For the text-containing cell, return its midpoint in [x, y] coordinate format. 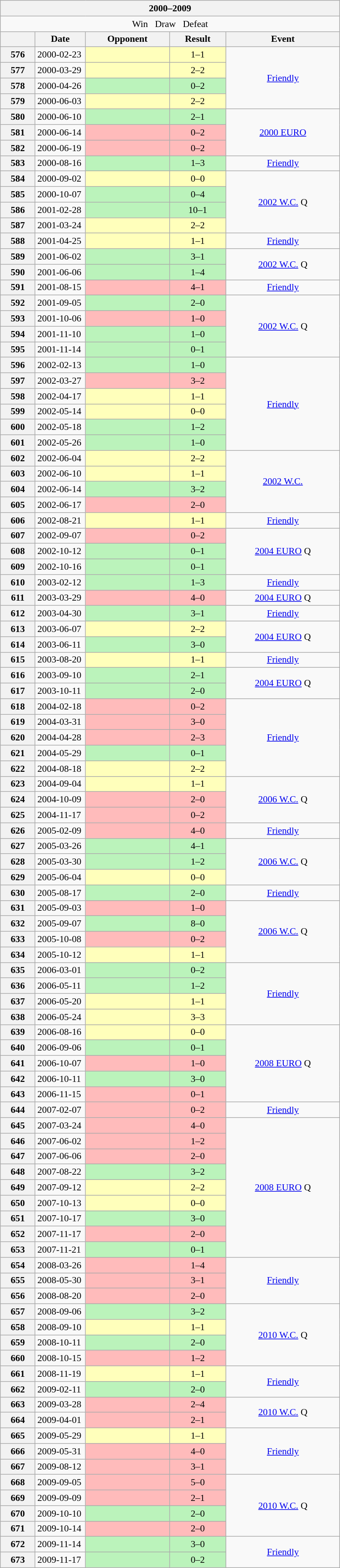
603 [18, 474]
2009-03-28 [60, 1405]
611 [18, 598]
2005-02-09 [60, 831]
2001-02-28 [60, 210]
2002-10-16 [60, 567]
656 [18, 1296]
2009-02-11 [60, 1389]
583 [18, 163]
672 [18, 1544]
2000-06-10 [60, 117]
638 [18, 1017]
2005-03-30 [60, 862]
653 [18, 1250]
2001-06-02 [60, 257]
8–0 [198, 924]
584 [18, 179]
599 [18, 412]
600 [18, 427]
2002-05-14 [60, 412]
664 [18, 1420]
2002-04-17 [60, 396]
588 [18, 241]
2002-02-13 [60, 365]
2002 W.C. [282, 481]
2009-10-14 [60, 1529]
2009-08-12 [60, 1467]
2005-08-17 [60, 893]
2003-06-11 [60, 645]
2001-06-06 [60, 272]
2007-08-22 [60, 1172]
Win Draw Defeat [170, 24]
2–4 [198, 1405]
2001-11-10 [60, 334]
595 [18, 350]
Event [282, 39]
2003-02-12 [60, 582]
2007-11-17 [60, 1234]
2002-06-04 [60, 458]
2000 EURO [282, 132]
667 [18, 1467]
2001-08-15 [60, 287]
2009-11-14 [60, 1544]
665 [18, 1436]
590 [18, 272]
663 [18, 1405]
2000-06-14 [60, 132]
659 [18, 1343]
647 [18, 1156]
2000–2009 [170, 8]
2008-09-06 [60, 1312]
635 [18, 970]
2000-09-02 [60, 179]
636 [18, 986]
646 [18, 1141]
594 [18, 334]
10–1 [198, 210]
2005-10-12 [60, 955]
2003-10-11 [60, 691]
2007-03-24 [60, 1125]
582 [18, 148]
639 [18, 1032]
601 [18, 443]
2008-03-26 [60, 1265]
2007-10-17 [60, 1219]
2009-09-09 [60, 1498]
2009-04-01 [60, 1420]
577 [18, 71]
2001-09-05 [60, 303]
662 [18, 1389]
Date [60, 39]
2002-09-07 [60, 536]
2009-05-29 [60, 1436]
644 [18, 1110]
2003-09-10 [60, 676]
642 [18, 1079]
2–3 [198, 738]
2000-10-07 [60, 195]
579 [18, 101]
587 [18, 226]
615 [18, 660]
658 [18, 1327]
2004-08-18 [60, 769]
607 [18, 536]
593 [18, 319]
2004-04-28 [60, 738]
651 [18, 1219]
592 [18, 303]
2004-03-31 [60, 722]
2006-05-24 [60, 1017]
645 [18, 1125]
2005-09-03 [60, 908]
2005-06-04 [60, 877]
671 [18, 1529]
2004-02-18 [60, 706]
2007-02-07 [60, 1110]
578 [18, 86]
2004-11-17 [60, 815]
2008-09-10 [60, 1327]
2006-03-01 [60, 970]
2001-10-06 [60, 319]
2003-03-29 [60, 598]
668 [18, 1483]
614 [18, 645]
Result [198, 39]
604 [18, 490]
5–0 [198, 1483]
3–3 [198, 1017]
673 [18, 1560]
613 [18, 629]
2001-03-24 [60, 226]
637 [18, 1001]
2000-08-16 [60, 163]
610 [18, 582]
649 [18, 1188]
2005-10-08 [60, 939]
2000-06-03 [60, 101]
2009-11-17 [60, 1560]
628 [18, 862]
2006-10-07 [60, 1064]
2002-05-18 [60, 427]
2003-06-07 [60, 629]
621 [18, 753]
2006-11-15 [60, 1095]
612 [18, 614]
626 [18, 831]
625 [18, 815]
2007-06-02 [60, 1141]
617 [18, 691]
580 [18, 117]
2001-11-14 [60, 350]
589 [18, 257]
2004-05-29 [60, 753]
2007-06-06 [60, 1156]
623 [18, 784]
2006-05-20 [60, 1001]
661 [18, 1374]
2006-08-16 [60, 1032]
608 [18, 551]
641 [18, 1064]
2002-03-27 [60, 381]
640 [18, 1048]
2003-04-30 [60, 614]
633 [18, 939]
597 [18, 381]
2008-05-30 [60, 1281]
648 [18, 1172]
576 [18, 55]
2004-10-09 [60, 800]
655 [18, 1281]
2006-05-11 [60, 986]
2001-04-25 [60, 241]
0–4 [198, 195]
Opponent [127, 39]
620 [18, 738]
630 [18, 893]
2003-08-20 [60, 660]
2008-10-11 [60, 1343]
2002-10-12 [60, 551]
605 [18, 505]
619 [18, 722]
669 [18, 1498]
2002-06-10 [60, 474]
2008-11-19 [60, 1374]
622 [18, 769]
2007-09-12 [60, 1188]
2002-06-17 [60, 505]
2009-10-10 [60, 1514]
581 [18, 132]
624 [18, 800]
2005-03-26 [60, 846]
631 [18, 908]
652 [18, 1234]
643 [18, 1095]
660 [18, 1358]
591 [18, 287]
627 [18, 846]
629 [18, 877]
650 [18, 1203]
2002-05-26 [60, 443]
634 [18, 955]
666 [18, 1451]
2007-10-13 [60, 1203]
609 [18, 567]
2006-09-06 [60, 1048]
2009-05-31 [60, 1451]
596 [18, 365]
2005-09-07 [60, 924]
2000-03-29 [60, 71]
2002-06-14 [60, 490]
670 [18, 1514]
654 [18, 1265]
602 [18, 458]
2000-06-19 [60, 148]
2000-02-23 [60, 55]
2004-09-04 [60, 784]
632 [18, 924]
598 [18, 396]
586 [18, 210]
606 [18, 520]
2007-11-21 [60, 1250]
2002-08-21 [60, 520]
585 [18, 195]
2009-09-05 [60, 1483]
618 [18, 706]
2008-08-20 [60, 1296]
2008-10-15 [60, 1358]
2006-10-11 [60, 1079]
616 [18, 676]
657 [18, 1312]
2000-04-26 [60, 86]
